Extract the [x, y] coordinate from the center of the cell holding the provided text.  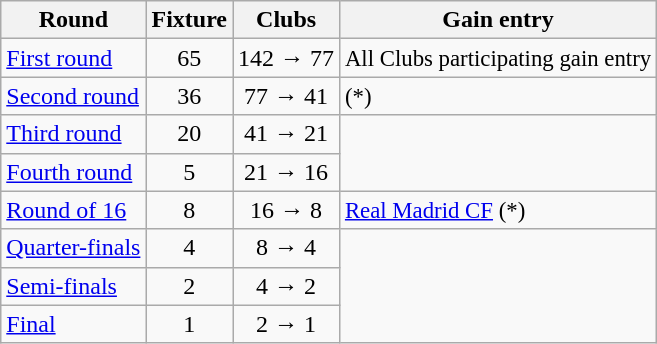
Round of 16 [74, 210]
Second round [74, 96]
Round [74, 20]
2 [190, 286]
5 [190, 172]
20 [190, 134]
8 [190, 210]
Gain entry [498, 20]
2 → 1 [286, 324]
Semi-finals [74, 286]
Real Madrid CF (*) [498, 210]
Fixture [190, 20]
Third round [74, 134]
4 → 2 [286, 286]
Clubs [286, 20]
77 → 41 [286, 96]
4 [190, 248]
36 [190, 96]
Fourth round [74, 172]
41 → 21 [286, 134]
21 → 16 [286, 172]
(*) [498, 96]
All Clubs participating gain entry [498, 58]
Final [74, 324]
8 → 4 [286, 248]
Quarter-finals [74, 248]
1 [190, 324]
16 → 8 [286, 210]
65 [190, 58]
142 → 77 [286, 58]
First round [74, 58]
